Capture the cell that displays the provided text and extract its [x, y] central coordinate. 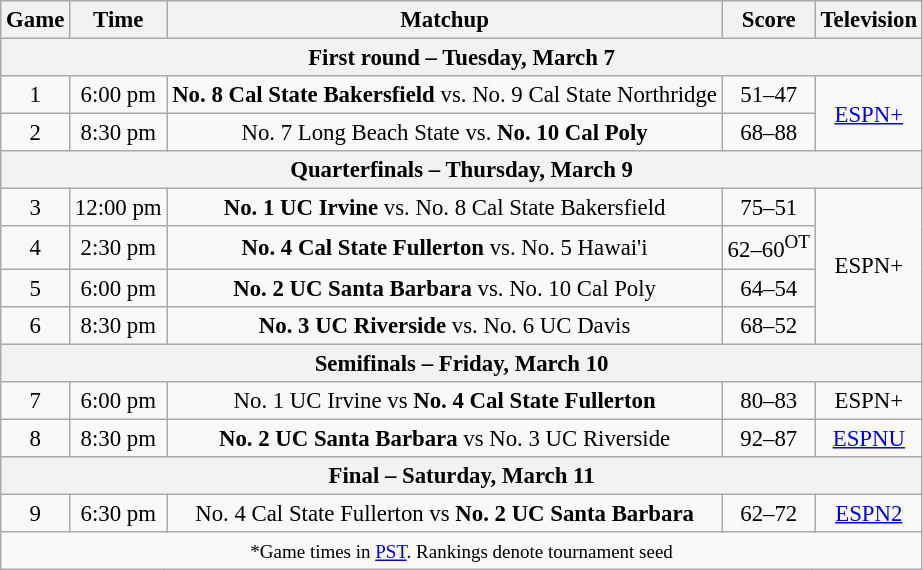
62–60OT [768, 247]
No. 2 UC Santa Barbara vs. No. 10 Cal Poly [444, 288]
ESPN2 [868, 513]
9 [36, 513]
64–54 [768, 288]
No. 8 Cal State Bakersfield vs. No. 9 Cal State Northridge [444, 95]
No. 2 UC Santa Barbara vs No. 3 UC Riverside [444, 438]
Score [768, 20]
8 [36, 438]
5 [36, 288]
Quarterfinals – Thursday, March 9 [462, 170]
7 [36, 400]
No. 4 Cal State Fullerton vs. No. 5 Hawai'i [444, 247]
92–87 [768, 438]
No. 1 UC Irvine vs. No. 8 Cal State Bakersfield [444, 208]
75–51 [768, 208]
No. 7 Long Beach State vs. No. 10 Cal Poly [444, 133]
68–52 [768, 325]
2 [36, 133]
3 [36, 208]
4 [36, 247]
No. 1 UC Irvine vs No. 4 Cal State Fullerton [444, 400]
80–83 [768, 400]
2:30 pm [118, 247]
Television [868, 20]
62–72 [768, 513]
68–88 [768, 133]
6 [36, 325]
Final – Saturday, March 11 [462, 476]
ESPNU [868, 438]
51–47 [768, 95]
First round – Tuesday, March 7 [462, 58]
Time [118, 20]
1 [36, 95]
*Game times in PST. Rankings denote tournament seed [462, 551]
Game [36, 20]
No. 4 Cal State Fullerton vs No. 2 UC Santa Barbara [444, 513]
No. 3 UC Riverside vs. No. 6 UC Davis [444, 325]
12:00 pm [118, 208]
6:30 pm [118, 513]
Semifinals – Friday, March 10 [462, 363]
Matchup [444, 20]
